Capture the cell that displays the provided text and extract its [X, Y] central coordinate. 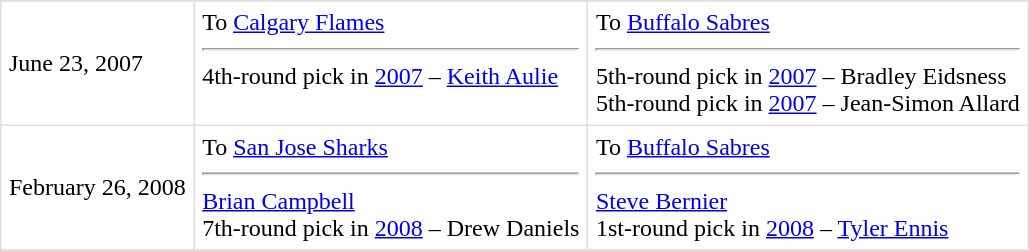
To Buffalo Sabres 5th-round pick in 2007 – Bradley Eidsness 5th-round pick in 2007 – Jean-Simon Allard [808, 63]
To Buffalo Sabres Steve Bernier1st-round pick in 2008 – Tyler Ennis [808, 187]
To Calgary Flames 4th-round pick in 2007 – Keith Aulie [391, 63]
June 23, 2007 [98, 63]
February 26, 2008 [98, 187]
To San Jose Sharks Brian Campbell7th-round pick in 2008 – Drew Daniels [391, 187]
